Detect which cell encompasses the target text, then output its (x, y) center coordinate. 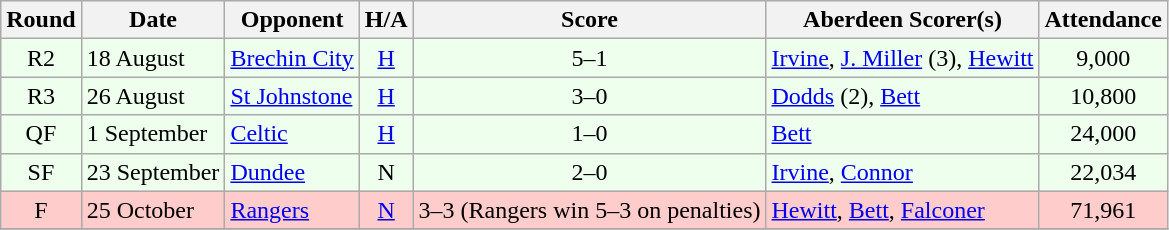
Bett (902, 134)
23 September (153, 172)
Score (590, 20)
R2 (41, 58)
1 September (153, 134)
25 October (153, 210)
SF (41, 172)
71,961 (1103, 210)
3–0 (590, 96)
24,000 (1103, 134)
10,800 (1103, 96)
5–1 (590, 58)
Celtic (292, 134)
26 August (153, 96)
F (41, 210)
9,000 (1103, 58)
Brechin City (292, 58)
H/A (386, 20)
18 August (153, 58)
R3 (41, 96)
Irvine, J. Miller (3), Hewitt (902, 58)
Dodds (2), Bett (902, 96)
Opponent (292, 20)
2–0 (590, 172)
Date (153, 20)
Aberdeen Scorer(s) (902, 20)
Dundee (292, 172)
22,034 (1103, 172)
3–3 (Rangers win 5–3 on penalties) (590, 210)
Round (41, 20)
QF (41, 134)
Attendance (1103, 20)
St Johnstone (292, 96)
1–0 (590, 134)
Rangers (292, 210)
Hewitt, Bett, Falconer (902, 210)
Irvine, Connor (902, 172)
